Provide the [X, Y] coordinate of the cell's center where the given text is located.  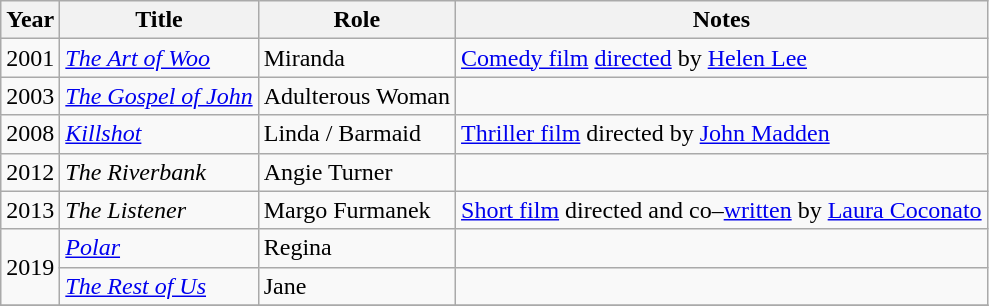
Notes [722, 20]
Margo Furmanek [356, 210]
Short film directed and co–written by Laura Coconato [722, 210]
Regina [356, 248]
Thriller film directed by John Madden [722, 134]
2008 [30, 134]
Jane [356, 286]
2012 [30, 172]
Title [159, 20]
Angie Turner [356, 172]
The Rest of Us [159, 286]
The Gospel of John [159, 96]
Year [30, 20]
2003 [30, 96]
2019 [30, 267]
Adulterous Woman [356, 96]
The Riverbank [159, 172]
Comedy film directed by Helen Lee [722, 58]
The Art of Woo [159, 58]
Role [356, 20]
The Listener [159, 210]
Miranda [356, 58]
2013 [30, 210]
Polar [159, 248]
2001 [30, 58]
Killshot [159, 134]
Linda / Barmaid [356, 134]
